Return the (x, y) coordinate for the center point of the cell that contains the specified text.  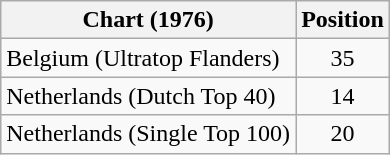
Netherlands (Dutch Top 40) (148, 96)
Netherlands (Single Top 100) (148, 134)
14 (343, 96)
35 (343, 58)
Belgium (Ultratop Flanders) (148, 58)
Chart (1976) (148, 20)
Position (343, 20)
20 (343, 134)
